Search for the cell housing the specified text and yield its (x, y) center coordinate. 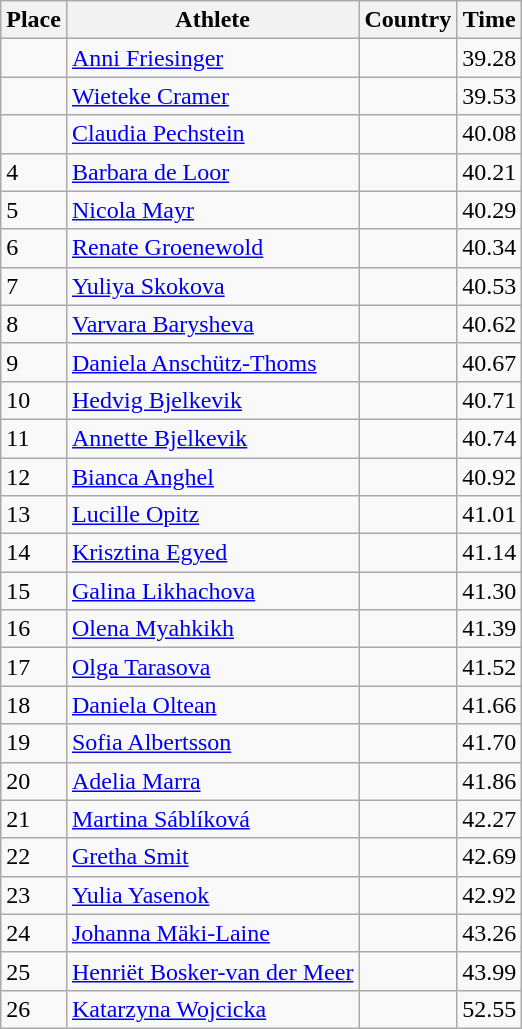
Hedvig Bjelkevik (212, 400)
40.92 (490, 477)
Henriët Bosker-van der Meer (212, 971)
Place (34, 20)
41.70 (490, 743)
Katarzyna Wojcicka (212, 1009)
21 (34, 819)
41.66 (490, 705)
Olga Tarasova (212, 667)
25 (34, 971)
Johanna Mäki-Laine (212, 933)
20 (34, 781)
8 (34, 324)
Varvara Barysheva (212, 324)
Olena Myahkikh (212, 629)
12 (34, 477)
Athlete (212, 20)
23 (34, 895)
42.69 (490, 857)
10 (34, 400)
43.26 (490, 933)
39.53 (490, 96)
Nicola Mayr (212, 210)
52.55 (490, 1009)
Country (408, 20)
17 (34, 667)
41.86 (490, 781)
Yuliya Skokova (212, 286)
39.28 (490, 58)
Anni Friesinger (212, 58)
Annette Bjelkevik (212, 438)
40.74 (490, 438)
40.62 (490, 324)
Barbara de Loor (212, 172)
40.34 (490, 248)
4 (34, 172)
43.99 (490, 971)
41.52 (490, 667)
Adelia Marra (212, 781)
Krisztina Egyed (212, 553)
40.29 (490, 210)
13 (34, 515)
16 (34, 629)
14 (34, 553)
Sofia Albertsson (212, 743)
Daniela Oltean (212, 705)
6 (34, 248)
Martina Sáblíková (212, 819)
24 (34, 933)
42.92 (490, 895)
19 (34, 743)
40.21 (490, 172)
40.71 (490, 400)
Yulia Yasenok (212, 895)
Galina Likhachova (212, 591)
Gretha Smit (212, 857)
9 (34, 362)
40.08 (490, 134)
42.27 (490, 819)
18 (34, 705)
Daniela Anschütz-Thoms (212, 362)
Bianca Anghel (212, 477)
7 (34, 286)
41.30 (490, 591)
40.67 (490, 362)
5 (34, 210)
11 (34, 438)
26 (34, 1009)
41.14 (490, 553)
Wieteke Cramer (212, 96)
15 (34, 591)
Renate Groenewold (212, 248)
40.53 (490, 286)
Claudia Pechstein (212, 134)
41.01 (490, 515)
22 (34, 857)
Time (490, 20)
41.39 (490, 629)
Lucille Opitz (212, 515)
